Return the [x, y] coordinate for the center point of the cell that contains the specified text.  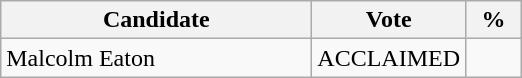
Malcolm Eaton [156, 58]
Candidate [156, 20]
% [494, 20]
Vote [389, 20]
ACCLAIMED [389, 58]
